For the text-containing cell, return its midpoint in [x, y] coordinate format. 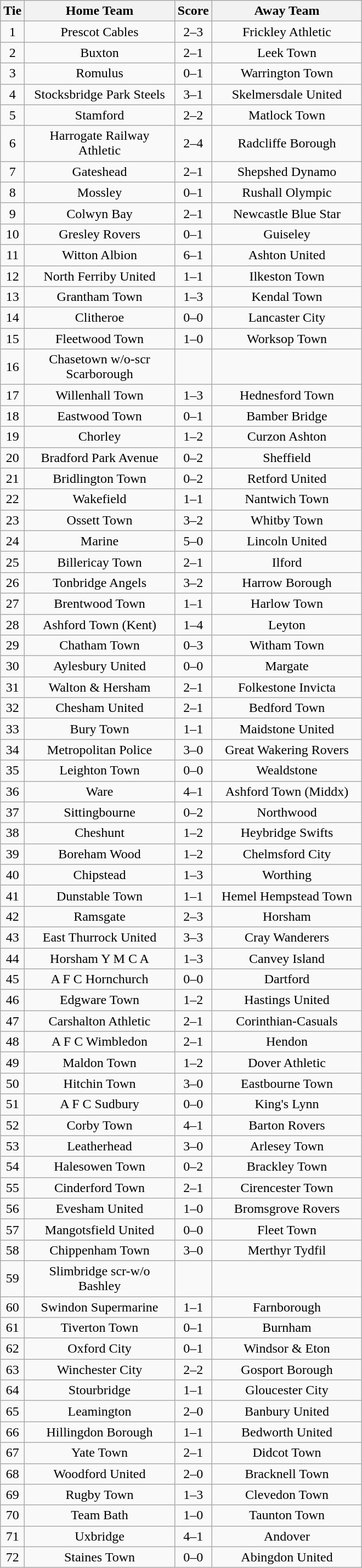
A F C Sudbury [100, 1104]
66 [13, 1432]
40 [13, 875]
Margate [287, 666]
5 [13, 115]
Eastwood Town [100, 416]
Horsham [287, 916]
Curzon Ashton [287, 437]
Dunstable Town [100, 896]
26 [13, 583]
Andover [287, 1536]
72 [13, 1557]
Score [193, 11]
42 [13, 916]
14 [13, 318]
36 [13, 791]
3 [13, 73]
Chippenham Town [100, 1250]
Kendal Town [287, 297]
Bedford Town [287, 708]
52 [13, 1125]
29 [13, 646]
27 [13, 603]
Maidstone United [287, 729]
Witton Albion [100, 255]
Chorley [100, 437]
A F C Hornchurch [100, 979]
Bradford Park Avenue [100, 458]
Oxford City [100, 1349]
Aylesbury United [100, 666]
16 [13, 367]
10 [13, 234]
A F C Wimbledon [100, 1042]
Chasetown w/o-scr Scarborough [100, 367]
Winchester City [100, 1370]
Burnham [287, 1328]
Warrington Town [287, 73]
15 [13, 339]
Great Wakering Rovers [287, 750]
71 [13, 1536]
Horsham Y M C A [100, 959]
Ilford [287, 562]
3–1 [193, 94]
11 [13, 255]
Leek Town [287, 53]
Gosport Borough [287, 1370]
Chipstead [100, 875]
Tonbridge Angels [100, 583]
Mossley [100, 192]
5–0 [193, 541]
4 [13, 94]
Hillingdon Borough [100, 1432]
8 [13, 192]
Corinthian-Casuals [287, 1021]
7 [13, 172]
Boreham Wood [100, 854]
Wealdstone [287, 771]
33 [13, 729]
Gloucester City [287, 1390]
Canvey Island [287, 959]
1–4 [193, 624]
Brackley Town [287, 1167]
Newcastle Blue Star [287, 213]
Matlock Town [287, 115]
Gateshead [100, 172]
28 [13, 624]
Farnborough [287, 1307]
Dartford [287, 979]
Chatham Town [100, 646]
Home Team [100, 11]
53 [13, 1146]
35 [13, 771]
39 [13, 854]
31 [13, 687]
Halesowen Town [100, 1167]
18 [13, 416]
Team Bath [100, 1515]
Abingdon United [287, 1557]
Ramsgate [100, 916]
Folkestone Invicta [287, 687]
Didcot Town [287, 1453]
Away Team [287, 11]
Lancaster City [287, 318]
Sheffield [287, 458]
Colwyn Bay [100, 213]
Heybridge Swifts [287, 833]
Staines Town [100, 1557]
Woodford United [100, 1474]
Mangotsfield United [100, 1229]
23 [13, 520]
Ware [100, 791]
9 [13, 213]
Windsor & Eton [287, 1349]
North Ferriby United [100, 276]
56 [13, 1208]
Leatherhead [100, 1146]
Bedworth United [287, 1432]
2 [13, 53]
12 [13, 276]
6 [13, 144]
Ashford Town (Kent) [100, 624]
Chesham United [100, 708]
Harrogate Railway Athletic [100, 144]
Nantwich Town [287, 499]
Frickley Athletic [287, 32]
Walton & Hersham [100, 687]
63 [13, 1370]
Bridlington Town [100, 478]
Stocksbridge Park Steels [100, 94]
Bromsgrove Rovers [287, 1208]
57 [13, 1229]
Witham Town [287, 646]
Bury Town [100, 729]
55 [13, 1188]
Tie [13, 11]
Hendon [287, 1042]
65 [13, 1411]
Harlow Town [287, 603]
Stourbridge [100, 1390]
Worksop Town [287, 339]
43 [13, 937]
37 [13, 812]
Ilkeston Town [287, 276]
Harrow Borough [287, 583]
Cray Wanderers [287, 937]
Gresley Rovers [100, 234]
50 [13, 1084]
47 [13, 1021]
Yate Town [100, 1453]
Dover Athletic [287, 1063]
38 [13, 833]
Cinderford Town [100, 1188]
Metropolitan Police [100, 750]
Hitchin Town [100, 1084]
Billericay Town [100, 562]
Banbury United [287, 1411]
1 [13, 32]
Romulus [100, 73]
Carshalton Athletic [100, 1021]
Cirencester Town [287, 1188]
46 [13, 1000]
25 [13, 562]
60 [13, 1307]
Cheshunt [100, 833]
64 [13, 1390]
Lincoln United [287, 541]
Marine [100, 541]
Radcliffe Borough [287, 144]
Northwood [287, 812]
Arlesey Town [287, 1146]
Worthing [287, 875]
Rushall Olympic [287, 192]
Fleet Town [287, 1229]
East Thurrock United [100, 937]
Prescot Cables [100, 32]
Swindon Supermarine [100, 1307]
Buxton [100, 53]
Skelmersdale United [287, 94]
21 [13, 478]
Retford United [287, 478]
Evesham United [100, 1208]
Bracknell Town [287, 1474]
19 [13, 437]
Hastings United [287, 1000]
3–3 [193, 937]
Corby Town [100, 1125]
58 [13, 1250]
Chelmsford City [287, 854]
Ossett Town [100, 520]
Stamford [100, 115]
Maldon Town [100, 1063]
49 [13, 1063]
Fleetwood Town [100, 339]
44 [13, 959]
2–4 [193, 144]
Leamington [100, 1411]
Grantham Town [100, 297]
45 [13, 979]
Willenhall Town [100, 395]
30 [13, 666]
Tiverton Town [100, 1328]
67 [13, 1453]
Bamber Bridge [287, 416]
34 [13, 750]
48 [13, 1042]
6–1 [193, 255]
Edgware Town [100, 1000]
Barton Rovers [287, 1125]
Whitby Town [287, 520]
Eastbourne Town [287, 1084]
61 [13, 1328]
King's Lynn [287, 1104]
Brentwood Town [100, 603]
Leighton Town [100, 771]
54 [13, 1167]
Clitheroe [100, 318]
Shepshed Dynamo [287, 172]
70 [13, 1515]
Ashton United [287, 255]
62 [13, 1349]
Wakefield [100, 499]
Merthyr Tydfil [287, 1250]
24 [13, 541]
Uxbridge [100, 1536]
Hemel Hempstead Town [287, 896]
41 [13, 896]
0–3 [193, 646]
69 [13, 1495]
32 [13, 708]
Ashford Town (Middx) [287, 791]
13 [13, 297]
59 [13, 1278]
51 [13, 1104]
68 [13, 1474]
Guiseley [287, 234]
17 [13, 395]
22 [13, 499]
20 [13, 458]
Clevedon Town [287, 1495]
Rugby Town [100, 1495]
Leyton [287, 624]
Slimbridge scr-w/o Bashley [100, 1278]
Hednesford Town [287, 395]
Taunton Town [287, 1515]
Sittingbourne [100, 812]
